For the text-containing cell, return its midpoint in [x, y] coordinate format. 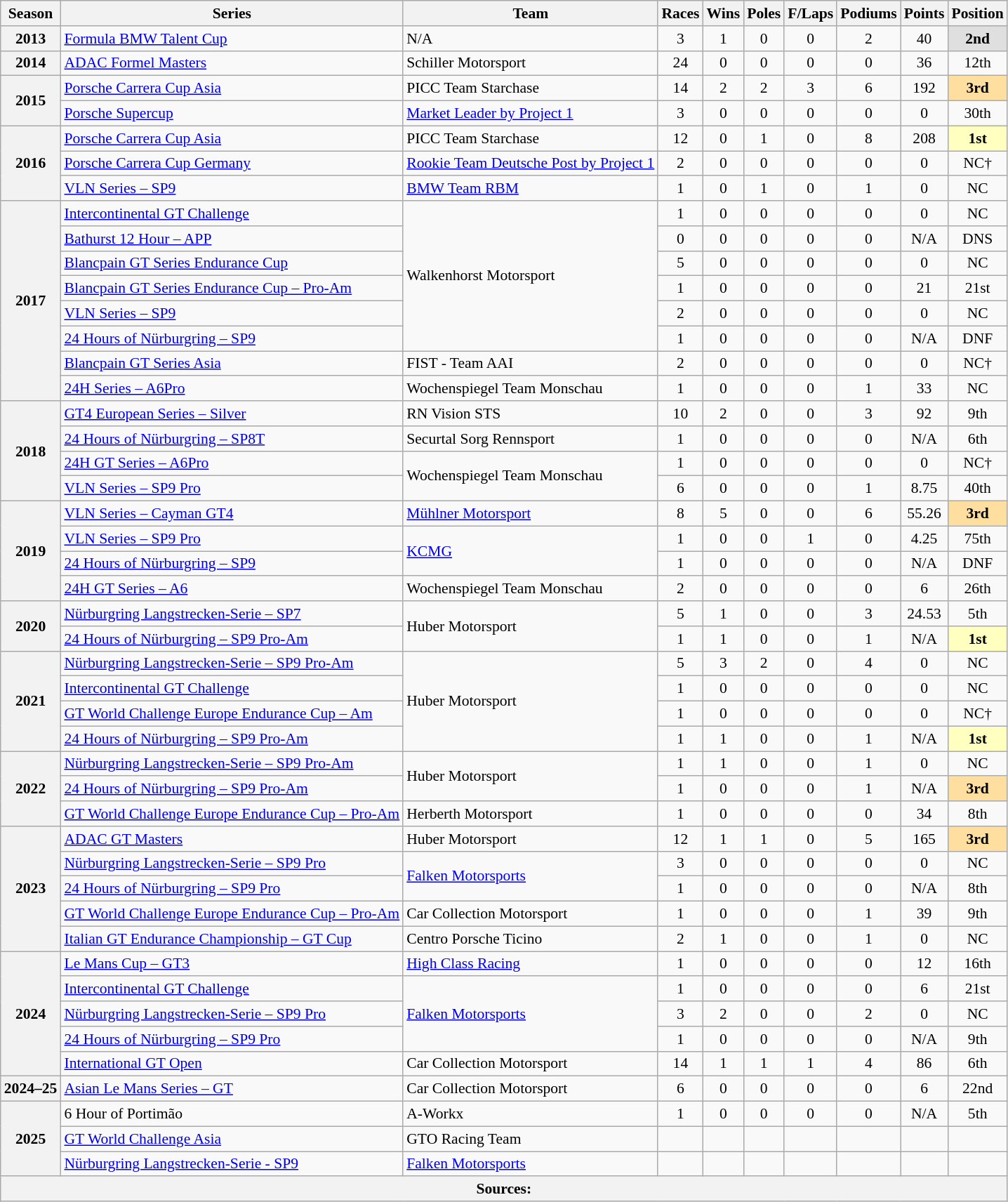
FIST - Team AAI [531, 364]
8.75 [924, 489]
24 [680, 63]
2018 [31, 451]
16th [977, 964]
ADAC Formel Masters [232, 63]
Market Leader by Project 1 [531, 114]
24H GT Series – A6 [232, 589]
2025 [31, 1139]
2019 [31, 551]
26th [977, 589]
International GT Open [232, 1064]
Asian Le Mans Series – GT [232, 1089]
A-Workx [531, 1114]
Walkenhorst Motorsport [531, 276]
92 [924, 414]
2015 [31, 101]
10 [680, 414]
36 [924, 63]
6 Hour of Portimão [232, 1114]
24H Series – A6Pro [232, 389]
Nürburgring Langstrecken-Serie – SP7 [232, 614]
39 [924, 914]
Porsche Carrera Cup Germany [232, 164]
Blancpain GT Series Endurance Cup – Pro-Am [232, 289]
Team [531, 13]
Centro Porsche Ticino [531, 939]
Securtal Sorg Rennsport [531, 439]
RN Vision STS [531, 414]
Points [924, 13]
Series [232, 13]
DNS [977, 239]
2020 [31, 626]
40th [977, 489]
Herberth Motorsport [531, 814]
Position [977, 13]
High Class Racing [531, 964]
30th [977, 114]
33 [924, 389]
2013 [31, 39]
Formula BMW Talent Cup [232, 39]
2017 [31, 300]
Podiums [869, 13]
F/Laps [810, 13]
12th [977, 63]
24.53 [924, 614]
BMW Team RBM [531, 189]
Schiller Motorsport [531, 63]
Nürburgring Langstrecken-Serie - SP9 [232, 1164]
Poles [764, 13]
75th [977, 539]
2nd [977, 39]
Porsche Supercup [232, 114]
Races [680, 13]
24H GT Series – A6Pro [232, 463]
4.25 [924, 539]
Blancpain GT Series Endurance Cup [232, 263]
21 [924, 289]
Wins [723, 13]
2022 [31, 789]
Mühlner Motorsport [531, 514]
2016 [31, 163]
24 Hours of Nürburgring – SP8T [232, 439]
Bathurst 12 Hour – APP [232, 239]
22nd [977, 1089]
VLN Series – Cayman GT4 [232, 514]
ADAC GT Masters [232, 839]
40 [924, 39]
Blancpain GT Series Asia [232, 364]
KCMG [531, 550]
34 [924, 814]
208 [924, 138]
Le Mans Cup – GT3 [232, 964]
Rookie Team Deutsche Post by Project 1 [531, 164]
GT World Challenge Asia [232, 1139]
2023 [31, 889]
GT4 European Series – Silver [232, 414]
2024–25 [31, 1089]
2021 [31, 701]
2014 [31, 63]
86 [924, 1064]
GT World Challenge Europe Endurance Cup – Am [232, 714]
55.26 [924, 514]
Italian GT Endurance Championship – GT Cup [232, 939]
2024 [31, 1014]
GTO Racing Team [531, 1139]
165 [924, 839]
Season [31, 13]
Sources: [504, 1189]
192 [924, 88]
